Extract the (x, y) coordinate from the center of the cell holding the provided text.  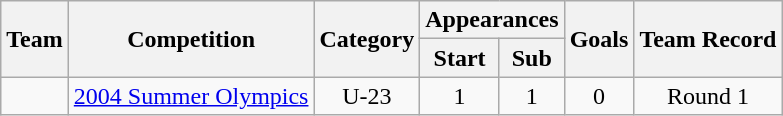
Team (35, 39)
0 (599, 96)
Competition (191, 39)
Sub (532, 58)
U-23 (367, 96)
Round 1 (708, 96)
Start (460, 58)
Category (367, 39)
Appearances (492, 20)
Goals (599, 39)
2004 Summer Olympics (191, 96)
Team Record (708, 39)
